Find where the given text appears and provide that cell's center as (X, Y) coordinate. 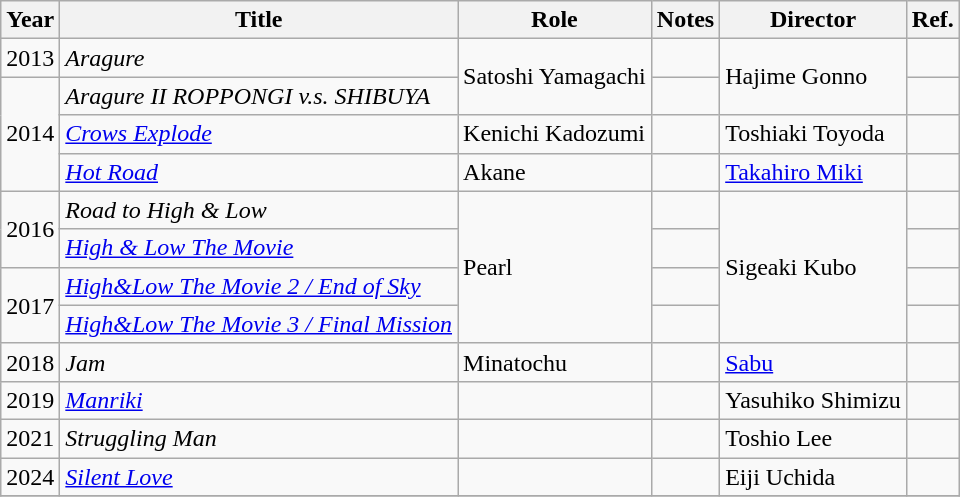
Director (814, 20)
Pearl (555, 267)
Struggling Man (259, 438)
Sabu (814, 362)
2017 (30, 305)
Role (555, 20)
2024 (30, 477)
Crows Explode (259, 134)
2018 (30, 362)
High&Low The Movie 3 / Final Mission (259, 324)
Jam (259, 362)
Minatochu (555, 362)
High & Low The Movie (259, 248)
Yasuhiko Shimizu (814, 400)
Silent Love (259, 477)
Year (30, 20)
Kenichi Kadozumi (555, 134)
Title (259, 20)
Akane (555, 172)
Hot Road (259, 172)
Satoshi Yamagachi (555, 77)
Notes (685, 20)
Manriki (259, 400)
Aragure (259, 58)
Ref. (932, 20)
2021 (30, 438)
Toshiaki Toyoda (814, 134)
Hajime Gonno (814, 77)
Takahiro Miki (814, 172)
2014 (30, 134)
2019 (30, 400)
2013 (30, 58)
Toshio Lee (814, 438)
2016 (30, 229)
Eiji Uchida (814, 477)
High&Low The Movie 2 / End of Sky (259, 286)
Sigeaki Kubo (814, 267)
Road to High & Low (259, 210)
Aragure II ROPPONGI v.s. SHIBUYA (259, 96)
